Return [X, Y] of the center of cell containing provided text 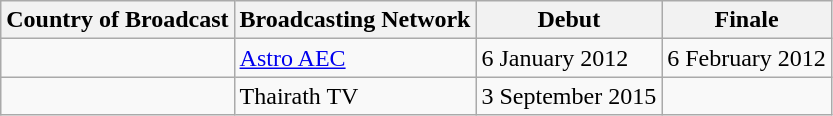
Thairath TV [355, 96]
Finale [747, 20]
6 February 2012 [747, 58]
Debut [569, 20]
Astro AEC [355, 58]
3 September 2015 [569, 96]
6 January 2012 [569, 58]
Country of Broadcast [118, 20]
Broadcasting Network [355, 20]
